Scan for the cell matching the given text and deliver its [x, y] coordinate at center. 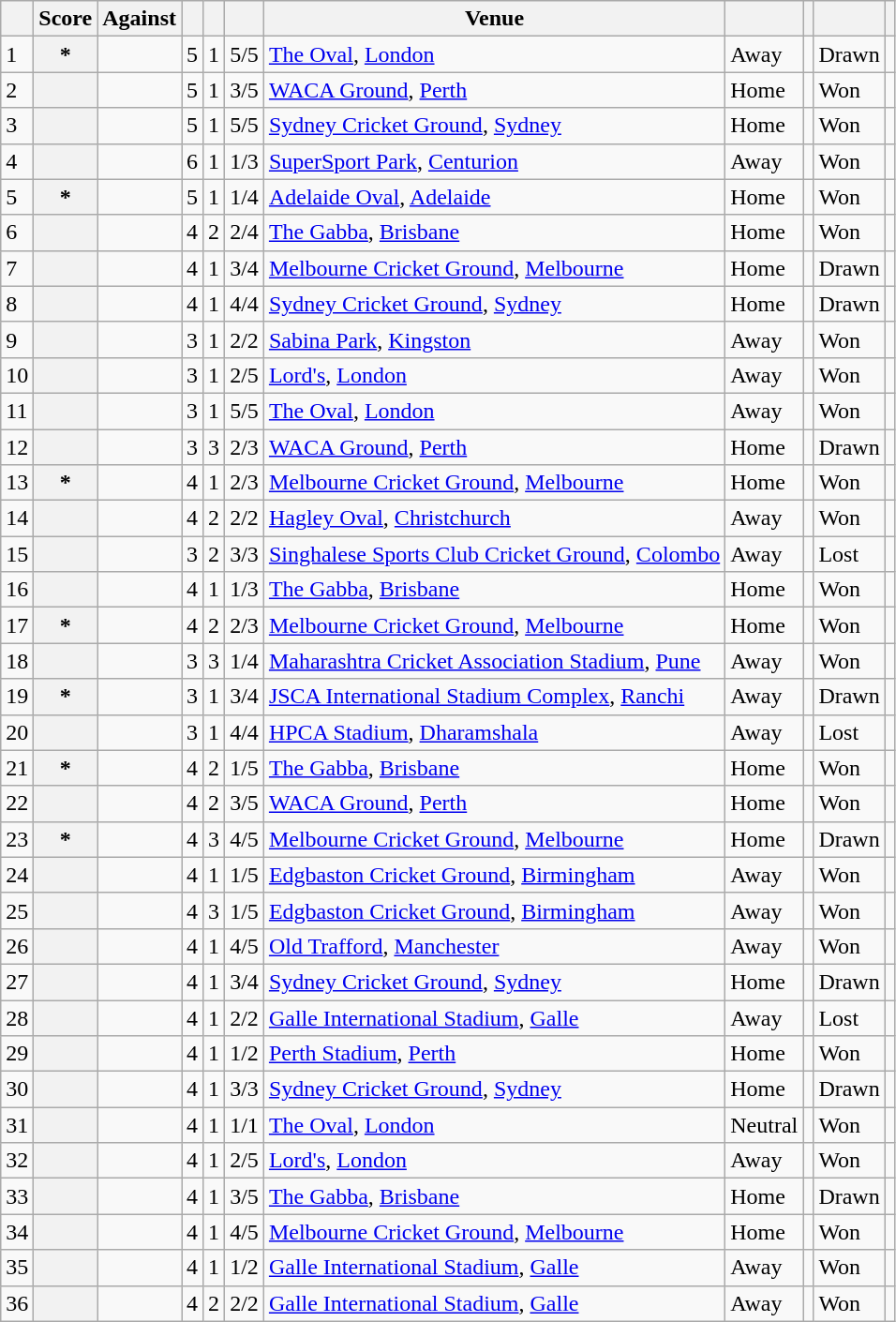
Hagley Oval, Christchurch [494, 518]
27 [17, 982]
Old Trafford, Manchester [494, 946]
33 [17, 1196]
JSCA International Stadium Complex, Ranchi [494, 697]
9 [17, 339]
Against [140, 19]
2/4 [245, 233]
19 [17, 697]
Maharashtra Cricket Association Stadium, Pune [494, 661]
10 [17, 375]
22 [17, 804]
20 [17, 732]
13 [17, 483]
8 [17, 304]
21 [17, 768]
17 [17, 625]
Venue [494, 19]
18 [17, 661]
31 [17, 1125]
15 [17, 554]
30 [17, 1089]
34 [17, 1232]
Adelaide Oval, Adelaide [494, 197]
HPCA Stadium, Dharamshala [494, 732]
23 [17, 839]
29 [17, 1054]
24 [17, 875]
14 [17, 518]
SuperSport Park, Centurion [494, 161]
1/1 [245, 1125]
11 [17, 411]
Score [66, 19]
32 [17, 1161]
Perth Stadium, Perth [494, 1054]
25 [17, 910]
26 [17, 946]
7 [17, 268]
Singhalese Sports Club Cricket Ground, Colombo [494, 554]
36 [17, 1303]
16 [17, 590]
Sabina Park, Kingston [494, 339]
12 [17, 447]
28 [17, 1017]
Neutral [765, 1125]
35 [17, 1268]
